Pinpoint the cell where the given text exists, returning its (X, Y) midpoint coordinate. 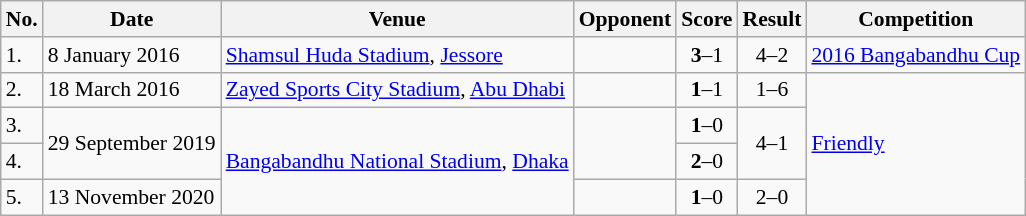
Friendly (916, 143)
2016 Bangabandhu Cup (916, 55)
1–6 (772, 90)
Zayed Sports City Stadium, Abu Dhabi (398, 90)
4–1 (772, 144)
Competition (916, 19)
13 November 2020 (132, 197)
2. (22, 90)
4–2 (772, 55)
Score (706, 19)
Date (132, 19)
29 September 2019 (132, 144)
1–1 (706, 90)
3. (22, 126)
No. (22, 19)
18 March 2016 (132, 90)
4. (22, 162)
5. (22, 197)
3–1 (706, 55)
Bangabandhu National Stadium, Dhaka (398, 162)
Shamsul Huda Stadium, Jessore (398, 55)
8 January 2016 (132, 55)
1. (22, 55)
Venue (398, 19)
Result (772, 19)
Opponent (626, 19)
